Return [X, Y] of the center of cell containing provided text 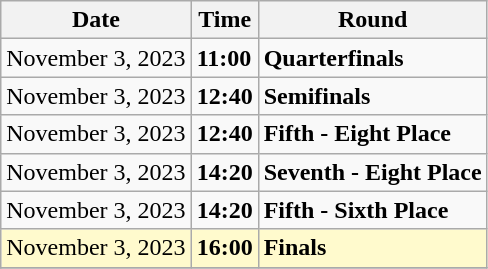
Fifth - Sixth Place [372, 210]
Quarterfinals [372, 58]
Semifinals [372, 96]
Time [224, 20]
Seventh - Eight Place [372, 172]
16:00 [224, 248]
Fifth - Eight Place [372, 134]
Date [96, 20]
Finals [372, 248]
Round [372, 20]
11:00 [224, 58]
